From the cell containing the given text, extract its center point as (x, y) coordinate. 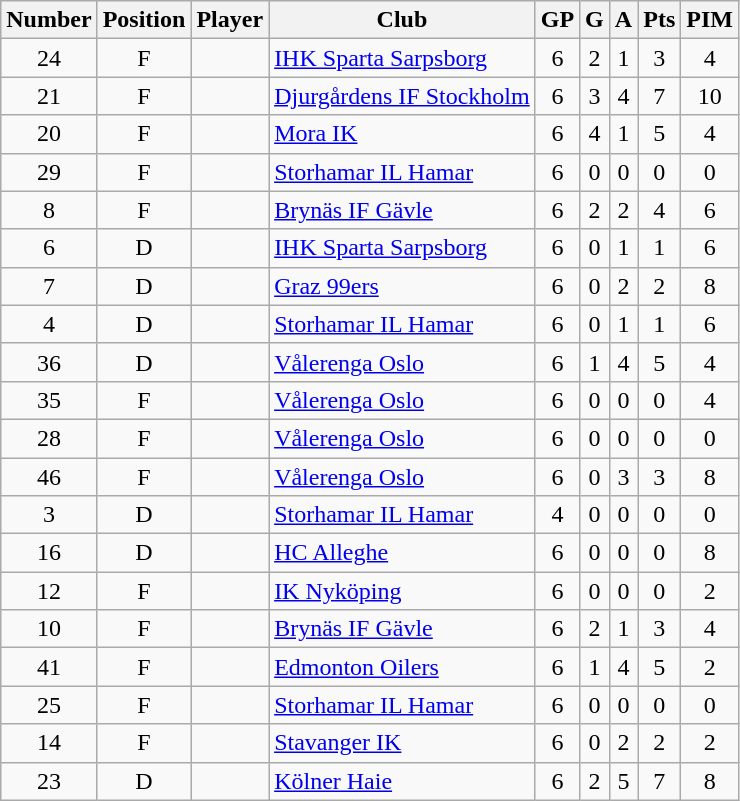
46 (49, 477)
23 (49, 781)
12 (49, 591)
A (623, 20)
Player (230, 20)
Position (144, 20)
24 (49, 58)
36 (49, 362)
41 (49, 667)
HC Alleghe (402, 553)
Number (49, 20)
Graz 99ers (402, 286)
20 (49, 134)
14 (49, 743)
IK Nyköping (402, 591)
21 (49, 96)
Pts (660, 20)
Mora IK (402, 134)
Kölner Haie (402, 781)
Edmonton Oilers (402, 667)
PIM (710, 20)
Djurgårdens IF Stockholm (402, 96)
G (595, 20)
GP (557, 20)
28 (49, 438)
29 (49, 172)
16 (49, 553)
25 (49, 705)
Stavanger IK (402, 743)
35 (49, 400)
Club (402, 20)
